Return the (X, Y) coordinate for the center point of the cell that contains the specified text.  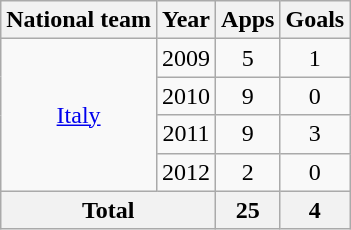
25 (248, 210)
2 (248, 172)
4 (315, 210)
5 (248, 58)
Total (108, 210)
1 (315, 58)
2012 (186, 172)
2009 (186, 58)
Apps (248, 20)
Year (186, 20)
3 (315, 134)
Goals (315, 20)
Italy (79, 115)
2011 (186, 134)
2010 (186, 96)
National team (79, 20)
